Search for the cell housing the specified text and yield its (x, y) center coordinate. 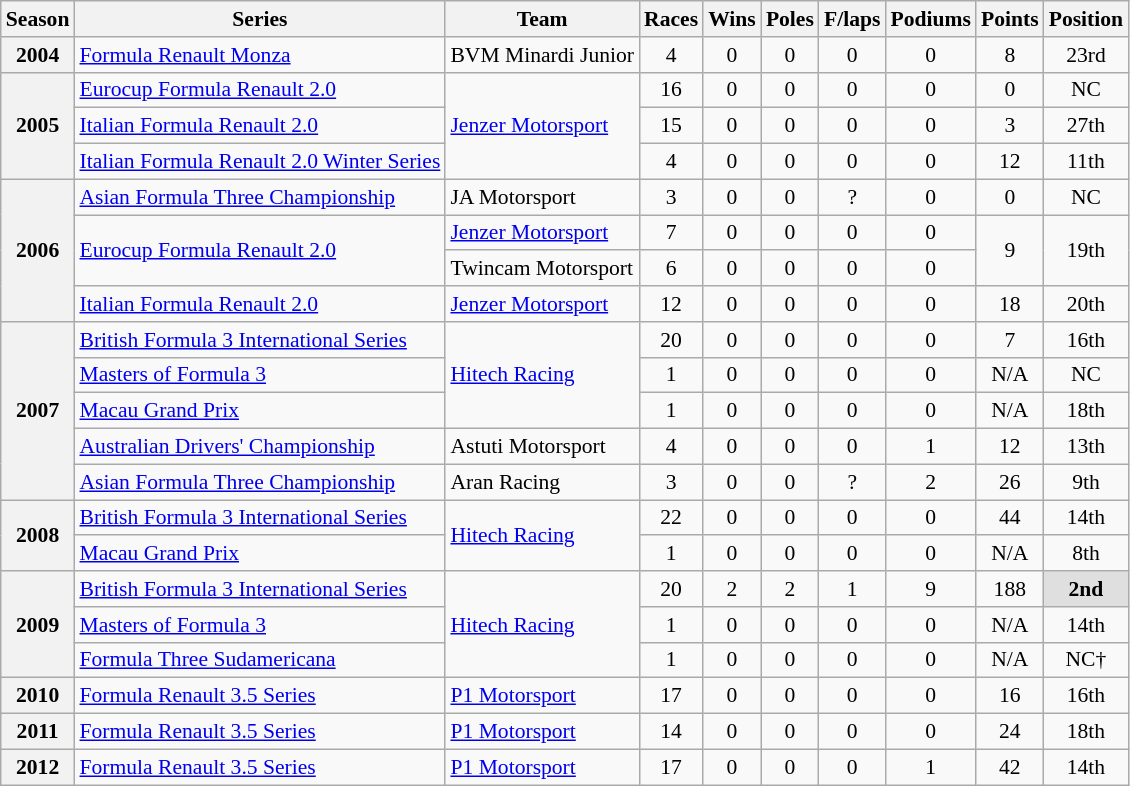
Points (1010, 19)
2005 (38, 126)
6 (671, 269)
26 (1010, 482)
Poles (790, 19)
Team (542, 19)
2012 (38, 767)
2004 (38, 55)
22 (671, 518)
15 (671, 126)
44 (1010, 518)
Astuti Motorsport (542, 447)
8 (1010, 55)
Aran Racing (542, 482)
Position (1086, 19)
JA Motorsport (542, 197)
Series (260, 19)
Wins (732, 19)
Formula Three Sudamericana (260, 660)
11th (1086, 162)
Twincam Motorsport (542, 269)
Formula Renault Monza (260, 55)
14 (671, 732)
Season (38, 19)
19th (1086, 250)
27th (1086, 126)
9th (1086, 482)
BVM Minardi Junior (542, 55)
2006 (38, 250)
2010 (38, 696)
F/laps (852, 19)
18 (1010, 304)
2009 (38, 624)
24 (1010, 732)
188 (1010, 589)
Australian Drivers' Championship (260, 447)
2008 (38, 536)
2nd (1086, 589)
23rd (1086, 55)
20th (1086, 304)
13th (1086, 447)
42 (1010, 767)
2011 (38, 732)
Races (671, 19)
Italian Formula Renault 2.0 Winter Series (260, 162)
2007 (38, 411)
8th (1086, 554)
Podiums (930, 19)
NC† (1086, 660)
